Extract the (X, Y) coordinate from the center of the cell holding the provided text.  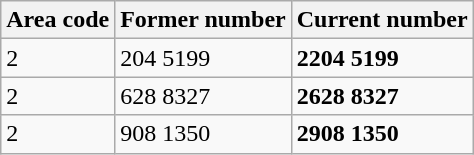
204 5199 (204, 58)
908 1350 (204, 134)
628 8327 (204, 96)
2204 5199 (382, 58)
Area code (58, 20)
Former number (204, 20)
Current number (382, 20)
2628 8327 (382, 96)
2908 1350 (382, 134)
